Find where the given text appears and provide that cell's center as (x, y) coordinate. 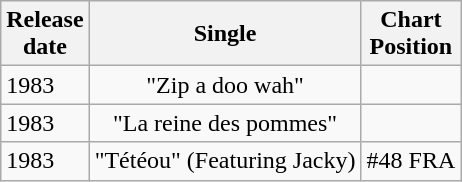
ChartPosition (411, 34)
Releasedate (45, 34)
Single (225, 34)
"Tétéou" (Featuring Jacky) (225, 161)
"Zip a doo wah" (225, 85)
#48 FRA (411, 161)
"La reine des pommes" (225, 123)
